From the cell containing the given text, extract its center point as [x, y] coordinate. 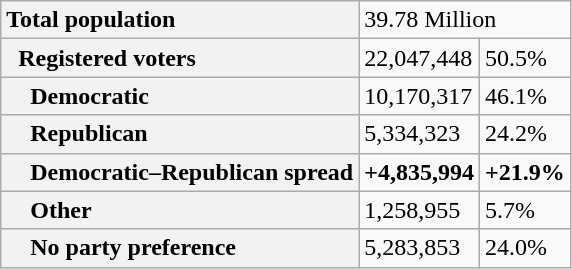
5.7% [524, 210]
+21.9% [524, 172]
24.0% [524, 248]
39.78 Million [465, 20]
Democratic–Republican spread [180, 172]
1,258,955 [420, 210]
5,283,853 [420, 248]
50.5% [524, 58]
Other [180, 210]
Democratic [180, 96]
+4,835,994 [420, 172]
Republican [180, 134]
24.2% [524, 134]
5,334,323 [420, 134]
Total population [180, 20]
46.1% [524, 96]
Registered voters [180, 58]
22,047,448 [420, 58]
No party preference [180, 248]
10,170,317 [420, 96]
